Search for the cell housing the specified text and yield its [x, y] center coordinate. 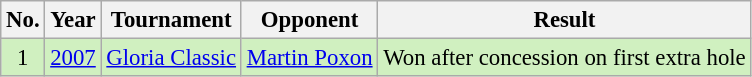
Martin Poxon [310, 58]
Gloria Classic [171, 58]
No. [23, 20]
2007 [73, 58]
Result [564, 20]
Year [73, 20]
1 [23, 58]
Tournament [171, 20]
Opponent [310, 20]
Won after concession on first extra hole [564, 58]
